Detect which cell encompasses the target text, then output its (X, Y) center coordinate. 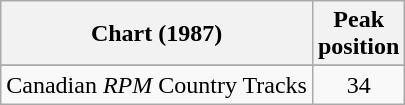
Chart (1987) (157, 34)
34 (358, 85)
Canadian RPM Country Tracks (157, 85)
Peakposition (358, 34)
